Output the [x, y] coordinate of the center of the cell containing the given text.  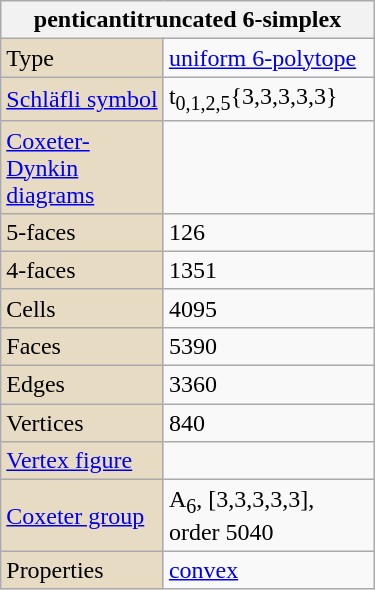
penticantitruncated 6-simplex [188, 20]
Schläfli symbol [82, 99]
A6, [3,3,3,3,3], order 5040 [268, 516]
Type [82, 58]
5390 [268, 346]
4095 [268, 308]
1351 [268, 270]
4-faces [82, 270]
3360 [268, 385]
5-faces [82, 232]
Properties [82, 570]
Vertices [82, 423]
Coxeter-Dynkin diagrams [82, 167]
Vertex figure [82, 461]
Cells [82, 308]
Faces [82, 346]
t0,1,2,5{3,3,3,3,3} [268, 99]
Edges [82, 385]
convex [268, 570]
126 [268, 232]
uniform 6-polytope [268, 58]
Coxeter group [82, 516]
840 [268, 423]
